From the cell containing the given text, extract its center point as [X, Y] coordinate. 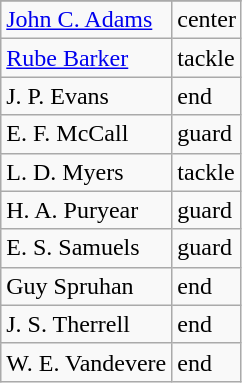
center [207, 20]
J. S. Therrell [86, 324]
E. F. McCall [86, 134]
W. E. Vandevere [86, 362]
H. A. Puryear [86, 210]
Rube Barker [86, 58]
L. D. Myers [86, 172]
J. P. Evans [86, 96]
John C. Adams [86, 20]
E. S. Samuels [86, 248]
Guy Spruhan [86, 286]
